Scan for the cell matching the given text and deliver its [x, y] coordinate at center. 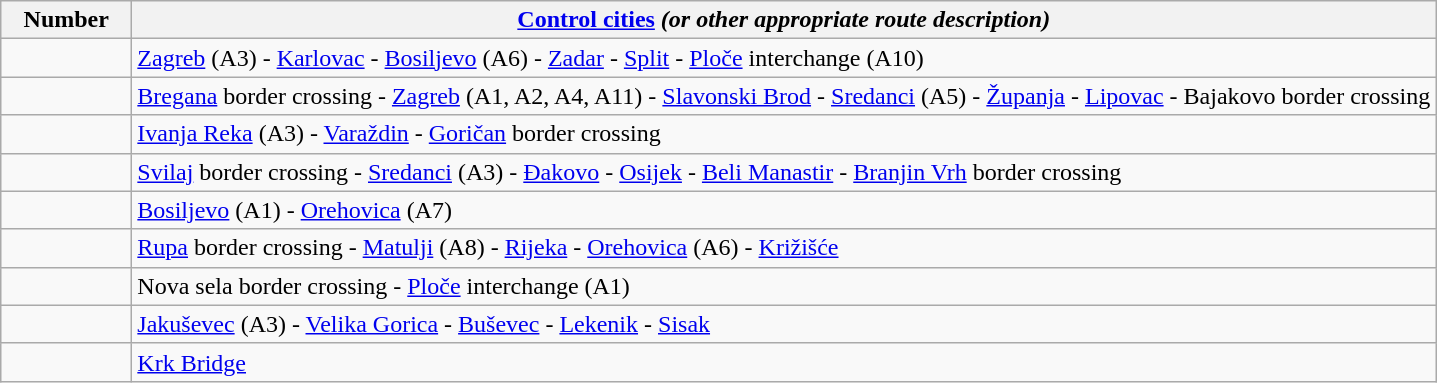
Number [66, 20]
Krk Bridge [784, 362]
Bosiljevo (A1) - Orehovica (A7) [784, 210]
Rupa border crossing - Matulji (A8) - Rijeka - Orehovica (A6) - Križišće [784, 248]
Control cities (or other appropriate route description) [784, 20]
Jakuševec (A3) - Velika Gorica - Buševec - Lekenik - Sisak [784, 324]
Ivanja Reka (A3) - Varaždin - Goričan border crossing [784, 134]
Svilaj border crossing - Sredanci (A3) - Đakovo - Osijek - Beli Manastir - Branjin Vrh border crossing [784, 172]
Bregana border crossing - Zagreb (A1, A2, A4, A11) - Slavonski Brod - Sredanci (A5) - Županja - Lipovac - Bajakovo border crossing [784, 96]
Zagreb (A3) - Karlovac - Bosiljevo (A6) - Zadar - Split - Ploče interchange (A10) [784, 58]
Nova sela border crossing - Ploče interchange (A1) [784, 286]
